Pinpoint the cell where the given text exists, returning its (x, y) midpoint coordinate. 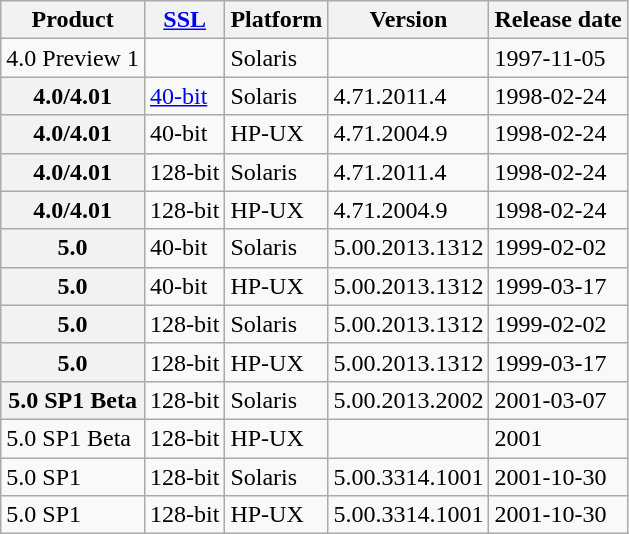
5.00.2013.2002 (408, 400)
1997-11-05 (558, 58)
Platform (276, 20)
Version (408, 20)
2001 (558, 438)
4.0 Preview 1 (73, 58)
Release date (558, 20)
Product (73, 20)
2001-03-07 (558, 400)
SSL (184, 20)
